Capture the cell that displays the provided text and extract its [x, y] central coordinate. 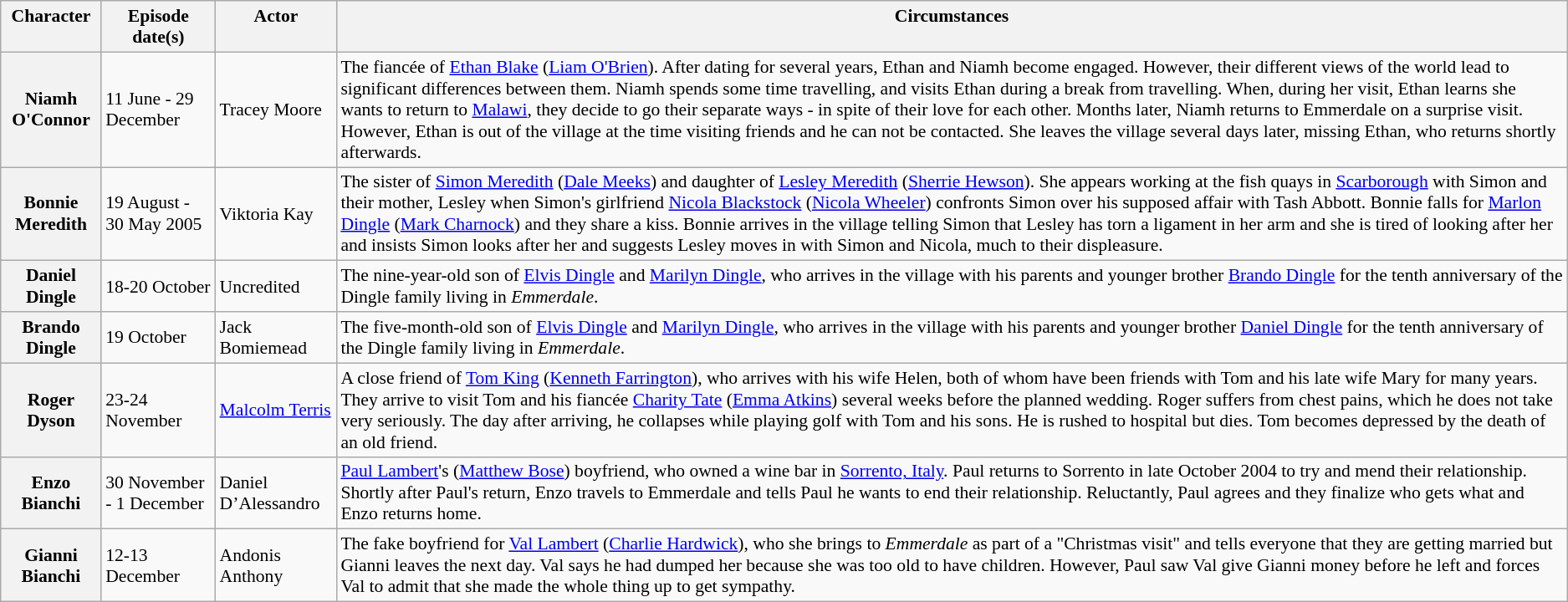
19 October [158, 338]
Circumstances [952, 27]
11 June - 29 December [158, 110]
Enzo Bianchi [51, 493]
Bonnie Meredith [51, 214]
Malcolm Terris [276, 410]
Niamh O'Connor [51, 110]
19 August - 30 May 2005 [158, 214]
Actor [276, 27]
Andonis Anthony [276, 565]
Character [51, 27]
Gianni Bianchi [51, 565]
Viktoria Kay [276, 214]
Daniel D’Alessandro [276, 493]
Roger Dyson [51, 410]
Daniel Dingle [51, 286]
Jack Bomiemead [276, 338]
30 November - 1 December [158, 493]
23-24 November [158, 410]
Uncredited [276, 286]
18-20 October [158, 286]
Episode date(s) [158, 27]
12-13 December [158, 565]
Tracey Moore [276, 110]
Brando Dingle [51, 338]
